Determine the [x, y] coordinate at the center of the cell enclosing the given text.  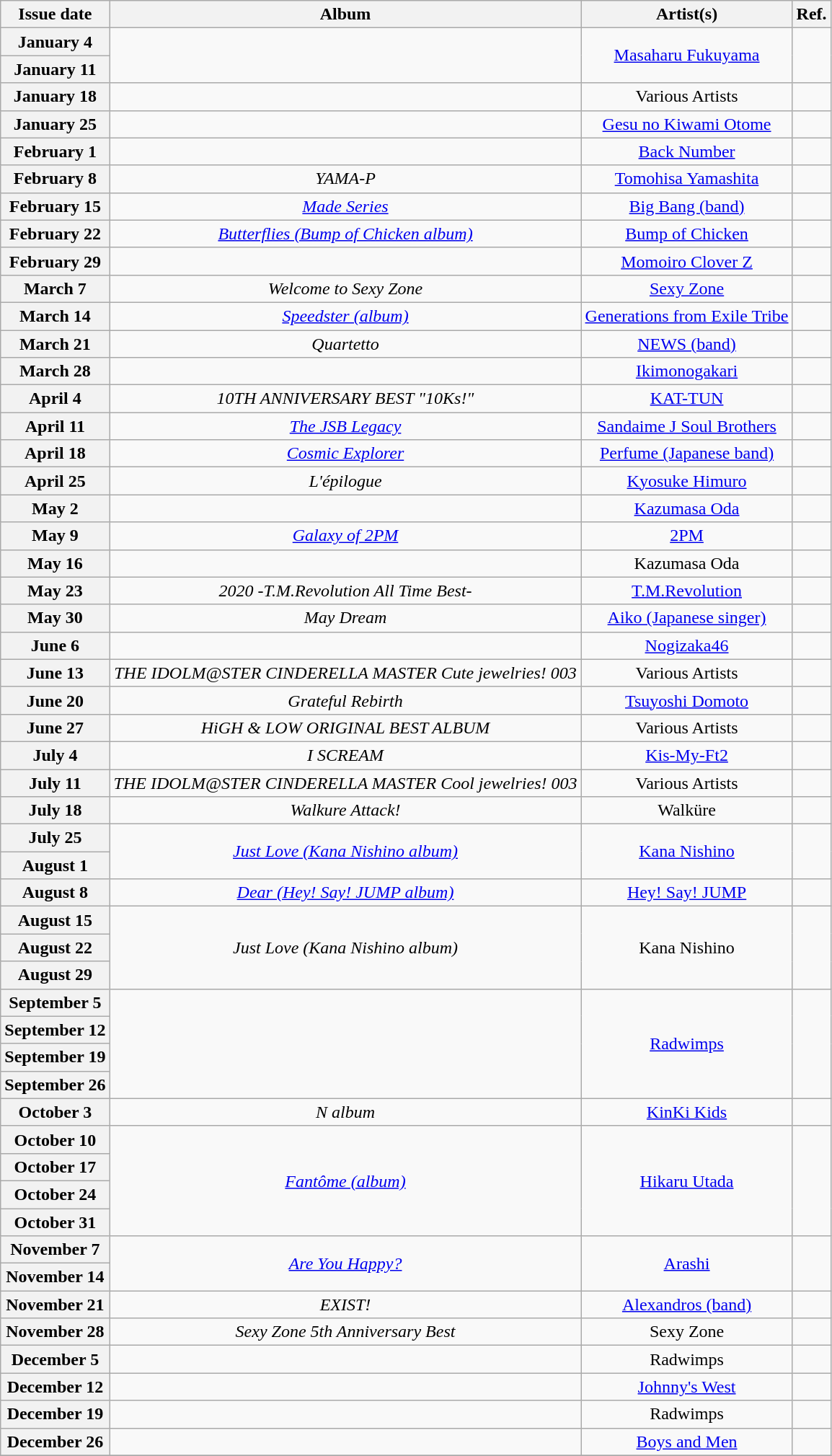
September 19 [55, 1057]
April 4 [55, 399]
THE IDOLM@STER CINDERELLA MASTER Cute jewelries! 003 [345, 673]
December 26 [55, 1442]
November 21 [55, 1305]
KAT-TUN [686, 399]
February 15 [55, 206]
May 2 [55, 508]
10TH ANNIVERSARY BEST "10Ks!" [345, 399]
May 9 [55, 536]
August 15 [55, 920]
Fantôme (album) [345, 1181]
June 27 [55, 728]
February 8 [55, 179]
Big Bang (band) [686, 206]
January 25 [55, 124]
Boys and Men [686, 1442]
Kis-My-Ft2 [686, 755]
Bump of Chicken [686, 234]
Album [345, 14]
THE IDOLM@STER CINDERELLA MASTER Cool jewelries! 003 [345, 782]
NEWS (band) [686, 344]
Hey! Say! JUMP [686, 893]
July 18 [55, 811]
July 4 [55, 755]
Ref. [812, 14]
Perfume (Japanese band) [686, 454]
HiGH & LOW ORIGINAL BEST ALBUM [345, 728]
Dear (Hey! Say! JUMP album) [345, 893]
November 28 [55, 1332]
May Dream [345, 618]
April 25 [55, 481]
2PM [686, 536]
Ikimonogakari [686, 371]
Quartetto [345, 344]
Are You Happy? [345, 1263]
January 18 [55, 97]
2020 -T.M.Revolution All Time Best- [345, 591]
Sandaime J Soul Brothers [686, 426]
August 22 [55, 948]
Gesu no Kiwami Otome [686, 124]
April 11 [55, 426]
May 16 [55, 563]
KinKi Kids [686, 1112]
October 3 [55, 1112]
Artist(s) [686, 14]
The JSB Legacy [345, 426]
Walküre [686, 811]
Generations from Exile Tribe [686, 316]
Speedster (album) [345, 316]
Alexandros (band) [686, 1305]
Tomohisa Yamashita [686, 179]
December 19 [55, 1414]
Momoiro Clover Z [686, 261]
YAMA-P [345, 179]
August 29 [55, 975]
Walkure Attack! [345, 811]
N album [345, 1112]
October 10 [55, 1139]
Grateful Rebirth [345, 700]
L'épilogue [345, 481]
March 21 [55, 344]
Galaxy of 2PM [345, 536]
November 14 [55, 1277]
T.M.Revolution [686, 591]
EXIST! [345, 1305]
Johnny's West [686, 1387]
January 11 [55, 69]
October 31 [55, 1222]
Cosmic Explorer [345, 454]
June 20 [55, 700]
July 25 [55, 838]
I SCREAM [345, 755]
February 22 [55, 234]
March 7 [55, 288]
Issue date [55, 14]
Back Number [686, 151]
January 4 [55, 42]
May 30 [55, 618]
June 6 [55, 645]
Nogizaka46 [686, 645]
Butterflies (Bump of Chicken album) [345, 234]
Made Series [345, 206]
October 24 [55, 1194]
August 8 [55, 893]
October 17 [55, 1167]
June 13 [55, 673]
February 1 [55, 151]
December 12 [55, 1387]
April 18 [55, 454]
November 7 [55, 1250]
February 29 [55, 261]
March 28 [55, 371]
September 12 [55, 1030]
December 5 [55, 1359]
Tsuyoshi Domoto [686, 700]
Hikaru Utada [686, 1181]
September 5 [55, 1002]
Sexy Zone 5th Anniversary Best [345, 1332]
Kyosuke Himuro [686, 481]
September 26 [55, 1085]
Aiko (Japanese singer) [686, 618]
May 23 [55, 591]
March 14 [55, 316]
Masaharu Fukuyama [686, 56]
Arashi [686, 1263]
July 11 [55, 782]
Welcome to Sexy Zone [345, 288]
August 1 [55, 865]
